For the text-containing cell, return its midpoint in [X, Y] coordinate format. 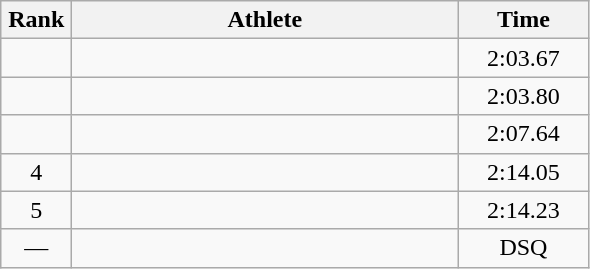
DSQ [524, 248]
— [36, 248]
2:14.23 [524, 210]
Athlete [265, 20]
5 [36, 210]
2:07.64 [524, 134]
2:03.67 [524, 58]
2:03.80 [524, 96]
Rank [36, 20]
2:14.05 [524, 172]
4 [36, 172]
Time [524, 20]
